Locate the cell with the specified text and output its [x, y] center coordinate. 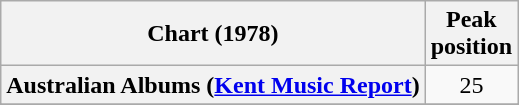
25 [471, 85]
Chart (1978) [213, 34]
Peakposition [471, 34]
Australian Albums (Kent Music Report) [213, 85]
